Extract the (X, Y) coordinate from the center of the cell holding the provided text.  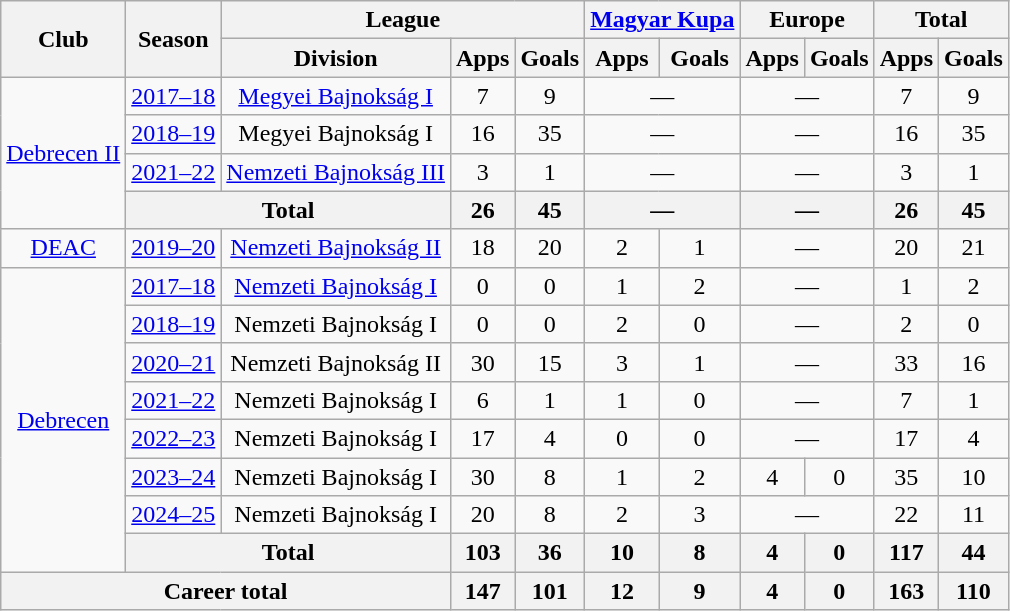
11 (974, 515)
21 (974, 248)
2019–20 (174, 248)
18 (482, 248)
117 (906, 553)
Magyar Kupa (662, 20)
33 (906, 362)
12 (622, 591)
Debrecen (64, 419)
101 (550, 591)
Season (174, 39)
6 (482, 400)
44 (974, 553)
2022–23 (174, 438)
147 (482, 591)
36 (550, 553)
2024–25 (174, 515)
22 (906, 515)
110 (974, 591)
Europe (807, 20)
Career total (226, 591)
League (403, 20)
Club (64, 39)
DEAC (64, 248)
2023–24 (174, 477)
15 (550, 362)
Debrecen II (64, 153)
103 (482, 553)
163 (906, 591)
2020–21 (174, 362)
Nemzeti Bajnokság III (336, 172)
Division (336, 58)
